Capture the cell that displays the provided text and extract its (X, Y) central coordinate. 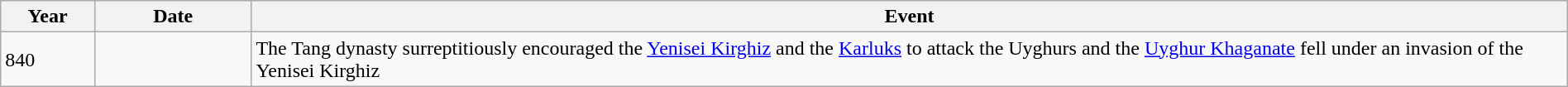
840 (48, 60)
Year (48, 17)
Date (172, 17)
Event (910, 17)
